Search for the cell housing the specified text and yield its [x, y] center coordinate. 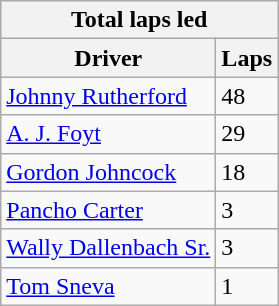
A. J. Foyt [108, 134]
Laps [247, 58]
48 [247, 96]
29 [247, 134]
1 [247, 286]
Total laps led [140, 20]
Driver [108, 58]
Pancho Carter [108, 210]
Wally Dallenbach Sr. [108, 248]
Gordon Johncock [108, 172]
18 [247, 172]
Johnny Rutherford [108, 96]
Tom Sneva [108, 286]
